Pinpoint the cell where the given text exists, returning its [X, Y] midpoint coordinate. 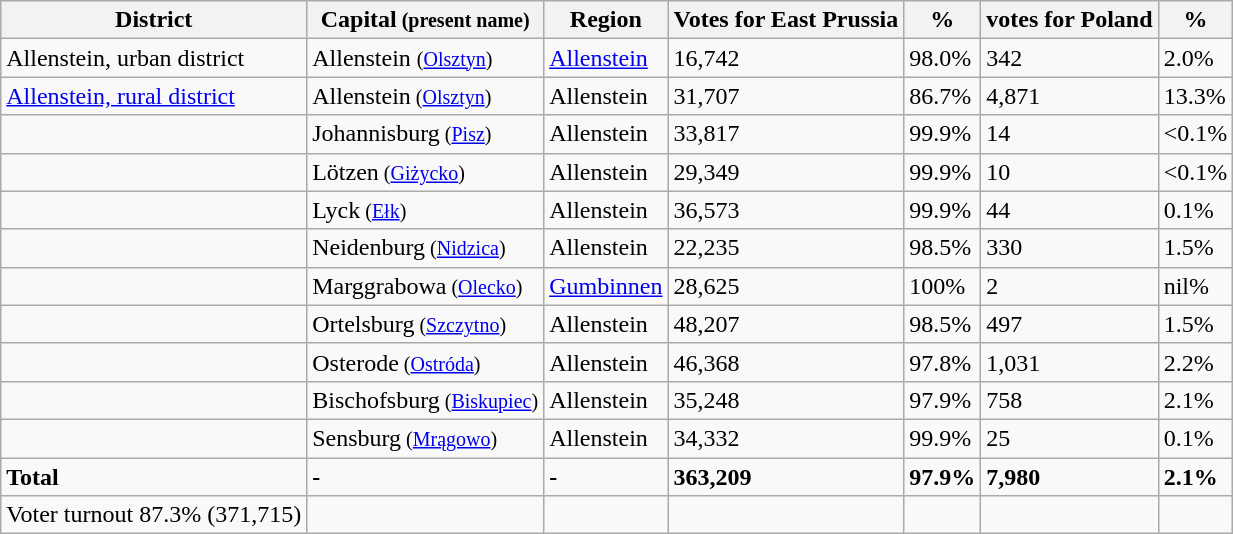
22,235 [786, 248]
1,031 [1070, 362]
votes for Poland [1070, 20]
342 [1070, 58]
28,625 [786, 286]
Neidenburg (Nidzica) [426, 248]
36,573 [786, 210]
4,871 [1070, 96]
10 [1070, 172]
758 [1070, 400]
Total [154, 477]
nil% [1196, 286]
97.8% [942, 362]
Bischofsburg (Biskupiec) [426, 400]
Lyck (Ełk) [426, 210]
363,209 [786, 477]
Allenstein, rural district [154, 96]
29,349 [786, 172]
Marggrabowa (Olecko) [426, 286]
2.0% [1196, 58]
16,742 [786, 58]
31,707 [786, 96]
497 [1070, 324]
District [154, 20]
98.0% [942, 58]
33,817 [786, 134]
86.7% [942, 96]
34,332 [786, 438]
Voter turnout 87.3% (371,715) [154, 515]
Capital (present name) [426, 20]
330 [1070, 248]
2.2% [1196, 362]
35,248 [786, 400]
Osterode (Ostróda) [426, 362]
48,207 [786, 324]
Lötzen (Giżycko) [426, 172]
7,980 [1070, 477]
Region [606, 20]
14 [1070, 134]
Ortelsburg (Szczytno) [426, 324]
Sensburg (Mrągowo) [426, 438]
46,368 [786, 362]
44 [1070, 210]
13.3% [1196, 96]
25 [1070, 438]
Allenstein, urban district [154, 58]
2 [1070, 286]
Votes for East Prussia [786, 20]
Gumbinnen [606, 286]
Johannisburg (Pisz) [426, 134]
100% [942, 286]
